Pinpoint the cell where the given text exists, returning its [X, Y] midpoint coordinate. 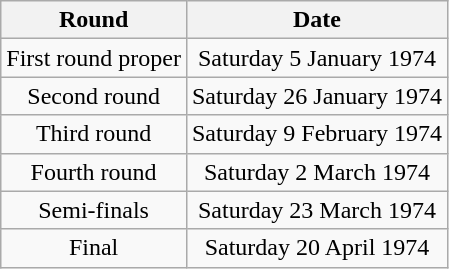
Saturday 20 April 1974 [316, 248]
Second round [94, 96]
First round proper [94, 58]
Saturday 2 March 1974 [316, 172]
Third round [94, 134]
Final [94, 248]
Saturday 23 March 1974 [316, 210]
Saturday 5 January 1974 [316, 58]
Fourth round [94, 172]
Semi-finals [94, 210]
Round [94, 20]
Saturday 9 February 1974 [316, 134]
Saturday 26 January 1974 [316, 96]
Date [316, 20]
